Scan for the cell matching the given text and deliver its (X, Y) coordinate at center. 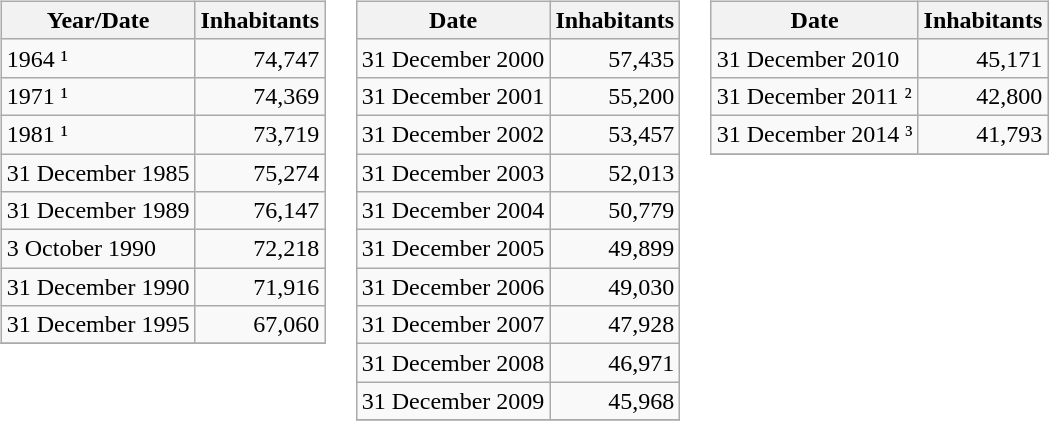
52,013 (615, 173)
41,793 (983, 134)
31 December 2014 ³ (814, 134)
31 December 1990 (98, 287)
Year/Date (98, 20)
73,719 (260, 134)
42,800 (983, 96)
1981 ¹ (98, 134)
67,060 (260, 325)
31 December 1989 (98, 211)
47,928 (615, 325)
31 December 2004 (453, 211)
1971 ¹ (98, 96)
31 December 2007 (453, 325)
57,435 (615, 58)
71,916 (260, 287)
74,369 (260, 96)
31 December 2001 (453, 96)
3 October 1990 (98, 249)
50,779 (615, 211)
46,971 (615, 363)
45,171 (983, 58)
31 December 1985 (98, 173)
1964 ¹ (98, 58)
31 December 2010 (814, 58)
72,218 (260, 249)
53,457 (615, 134)
31 December 2006 (453, 287)
45,968 (615, 401)
31 December 2009 (453, 401)
49,030 (615, 287)
55,200 (615, 96)
31 December 2011 ² (814, 96)
49,899 (615, 249)
31 December 1995 (98, 325)
75,274 (260, 173)
31 December 2003 (453, 173)
31 December 2000 (453, 58)
31 December 2005 (453, 249)
76,147 (260, 211)
74,747 (260, 58)
31 December 2008 (453, 363)
31 December 2002 (453, 134)
